Provide the [X, Y] coordinate of the cell's center where the given text is located.  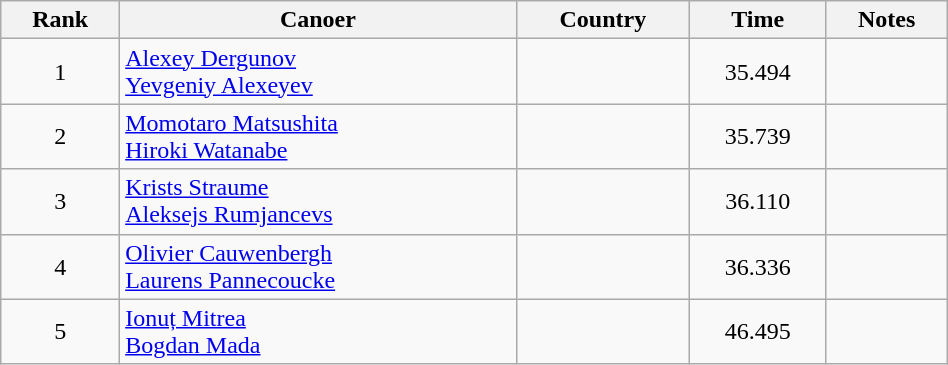
3 [60, 202]
Alexey DergunovYevgeniy Alexeyev [318, 72]
35.494 [758, 72]
4 [60, 266]
46.495 [758, 332]
35.739 [758, 136]
2 [60, 136]
Olivier CauwenberghLaurens Pannecoucke [318, 266]
Notes [886, 20]
Ionuț MitreaBogdan Mada [318, 332]
36.110 [758, 202]
Momotaro MatsushitaHiroki Watanabe [318, 136]
36.336 [758, 266]
Country [602, 20]
Time [758, 20]
Canoer [318, 20]
Rank [60, 20]
Krists StraumeAleksejs Rumjancevs [318, 202]
1 [60, 72]
5 [60, 332]
